Capture the cell that displays the provided text and extract its [x, y] central coordinate. 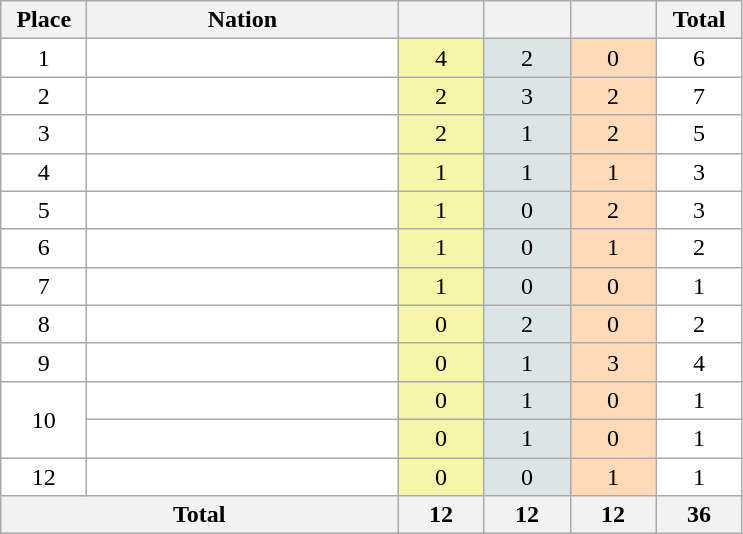
Place [44, 20]
Nation [242, 20]
9 [44, 362]
8 [44, 324]
10 [44, 419]
36 [699, 515]
